Output the (x, y) coordinate of the center of the cell containing the given text.  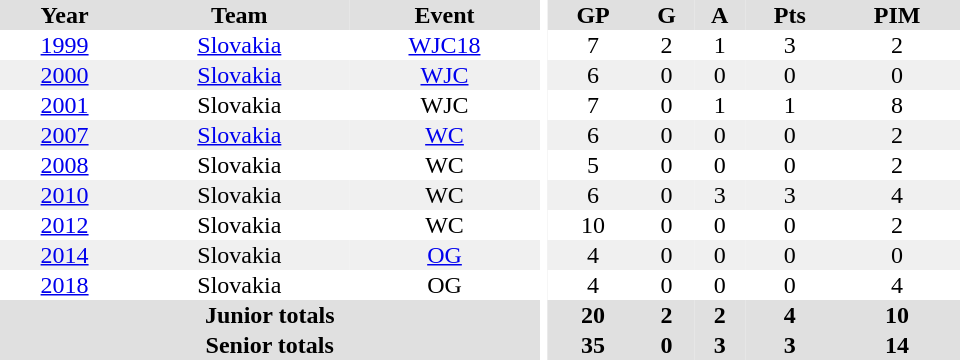
2007 (64, 135)
2012 (64, 225)
2014 (64, 255)
2018 (64, 285)
G (666, 15)
2001 (64, 105)
Event (445, 15)
2010 (64, 195)
1999 (64, 45)
20 (593, 315)
Senior totals (270, 345)
2008 (64, 165)
WJC18 (445, 45)
Team (239, 15)
A (720, 15)
14 (897, 345)
PIM (897, 15)
2000 (64, 75)
Pts (790, 15)
Junior totals (270, 315)
Year (64, 15)
35 (593, 345)
GP (593, 15)
8 (897, 105)
5 (593, 165)
